Determine the [x, y] coordinate at the center of the cell enclosing the given text.  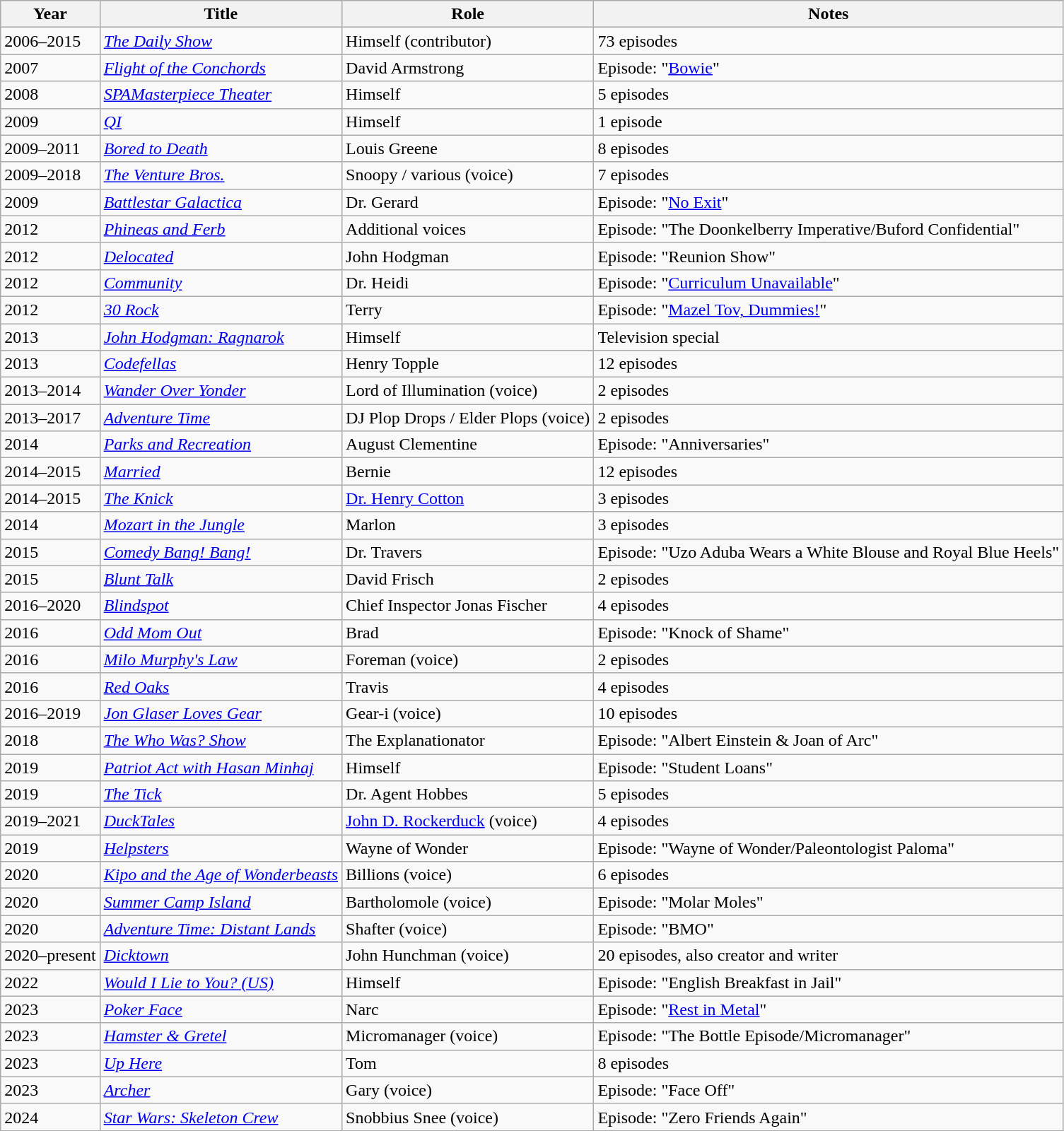
2016–2019 [50, 713]
2006–2015 [50, 41]
John Hodgman: Ragnarok [221, 337]
Patriot Act with Hasan Minhaj [221, 767]
2007 [50, 68]
Tom [468, 1063]
Gear-i (voice) [468, 713]
Episode: "Zero Friends Again" [829, 1117]
Delocated [221, 256]
SPAMasterpiece Theater [221, 95]
Dr. Gerard [468, 202]
Helpsters [221, 848]
Dr. Heidi [468, 283]
Year [50, 14]
Blunt Talk [221, 579]
DJ Plop Drops / Elder Plops (voice) [468, 418]
Louis Greene [468, 148]
The Tick [221, 795]
Red Oaks [221, 686]
Up Here [221, 1063]
QI [221, 122]
Marlon [468, 525]
The Venture Bros. [221, 175]
Himself (contributor) [468, 41]
Gary (voice) [468, 1090]
Notes [829, 14]
Jon Glaser Loves Gear [221, 713]
Brad [468, 633]
Dicktown [221, 956]
Comedy Bang! Bang! [221, 552]
Parks and Recreation [221, 445]
Episode: "English Breakfast in Jail" [829, 983]
Would I Lie to You? (US) [221, 983]
Archer [221, 1090]
Foreman (voice) [468, 660]
Shafter (voice) [468, 929]
Bored to Death [221, 148]
The Daily Show [221, 41]
Odd Mom Out [221, 633]
73 episodes [829, 41]
John D. Rockerduck (voice) [468, 821]
Summer Camp Island [221, 902]
2024 [50, 1117]
6 episodes [829, 875]
20 episodes, also creator and writer [829, 956]
Episode: "Face Off" [829, 1090]
Phineas and Ferb [221, 229]
Adventure Time: Distant Lands [221, 929]
Milo Murphy's Law [221, 660]
Episode: "Molar Moles" [829, 902]
2009–2011 [50, 148]
Dr. Henry Cotton [468, 498]
2022 [50, 983]
Codefellas [221, 364]
Snoopy / various (voice) [468, 175]
John Hunchman (voice) [468, 956]
Episode: "Reunion Show" [829, 256]
10 episodes [829, 713]
Additional voices [468, 229]
The Who Was? Show [221, 740]
Wander Over Yonder [221, 391]
Billions (voice) [468, 875]
Episode: "Rest in Metal" [829, 1009]
The Knick [221, 498]
Community [221, 283]
Hamster & Gretel [221, 1036]
2013–2014 [50, 391]
Wayne of Wonder [468, 848]
August Clementine [468, 445]
Episode: "BMO" [829, 929]
DuckTales [221, 821]
Flight of the Conchords [221, 68]
Episode: "Curriculum Unavailable" [829, 283]
Bartholomole (voice) [468, 902]
Television special [829, 337]
Poker Face [221, 1009]
David Frisch [468, 579]
Dr. Travers [468, 552]
Episode: "Uzo Aduba Wears a White Blouse and Royal Blue Heels" [829, 552]
Lord of Illumination (voice) [468, 391]
Travis [468, 686]
7 episodes [829, 175]
2019–2021 [50, 821]
Episode: "The Bottle Episode/Micromanager" [829, 1036]
John Hodgman [468, 256]
Henry Topple [468, 364]
Mozart in the Jungle [221, 525]
Episode: "Albert Einstein & Joan of Arc" [829, 740]
2018 [50, 740]
The Explanationator [468, 740]
2020–present [50, 956]
2008 [50, 95]
Episode: "Anniversaries" [829, 445]
Episode: "The Doonkelberry Imperative/Buford Confidential" [829, 229]
2009–2018 [50, 175]
2016–2020 [50, 606]
Role [468, 14]
1 episode [829, 122]
Kipo and the Age of Wonderbeasts [221, 875]
Chief Inspector Jonas Fischer [468, 606]
Narc [468, 1009]
Episode: "Knock of Shame" [829, 633]
David Armstrong [468, 68]
Bernie [468, 471]
Battlestar Galactica [221, 202]
Episode: "Wayne of Wonder/Paleontologist Paloma" [829, 848]
Micromanager (voice) [468, 1036]
30 Rock [221, 310]
Snobbius Snee (voice) [468, 1117]
Married [221, 471]
Dr. Agent Hobbes [468, 795]
Terry [468, 310]
Title [221, 14]
Episode: "Bowie" [829, 68]
Blindspot [221, 606]
Episode: "No Exit" [829, 202]
Episode: "Student Loans" [829, 767]
Episode: "Mazel Tov, Dummies!" [829, 310]
Adventure Time [221, 418]
2013–2017 [50, 418]
Star Wars: Skeleton Crew [221, 1117]
